Provide the [x, y] coordinate of the cell's center where the given text is located.  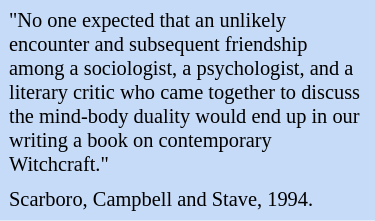
Scarboro, Campbell and Stave, 1994. [188, 200]
